From the cell containing the given text, extract its center point as (X, Y) coordinate. 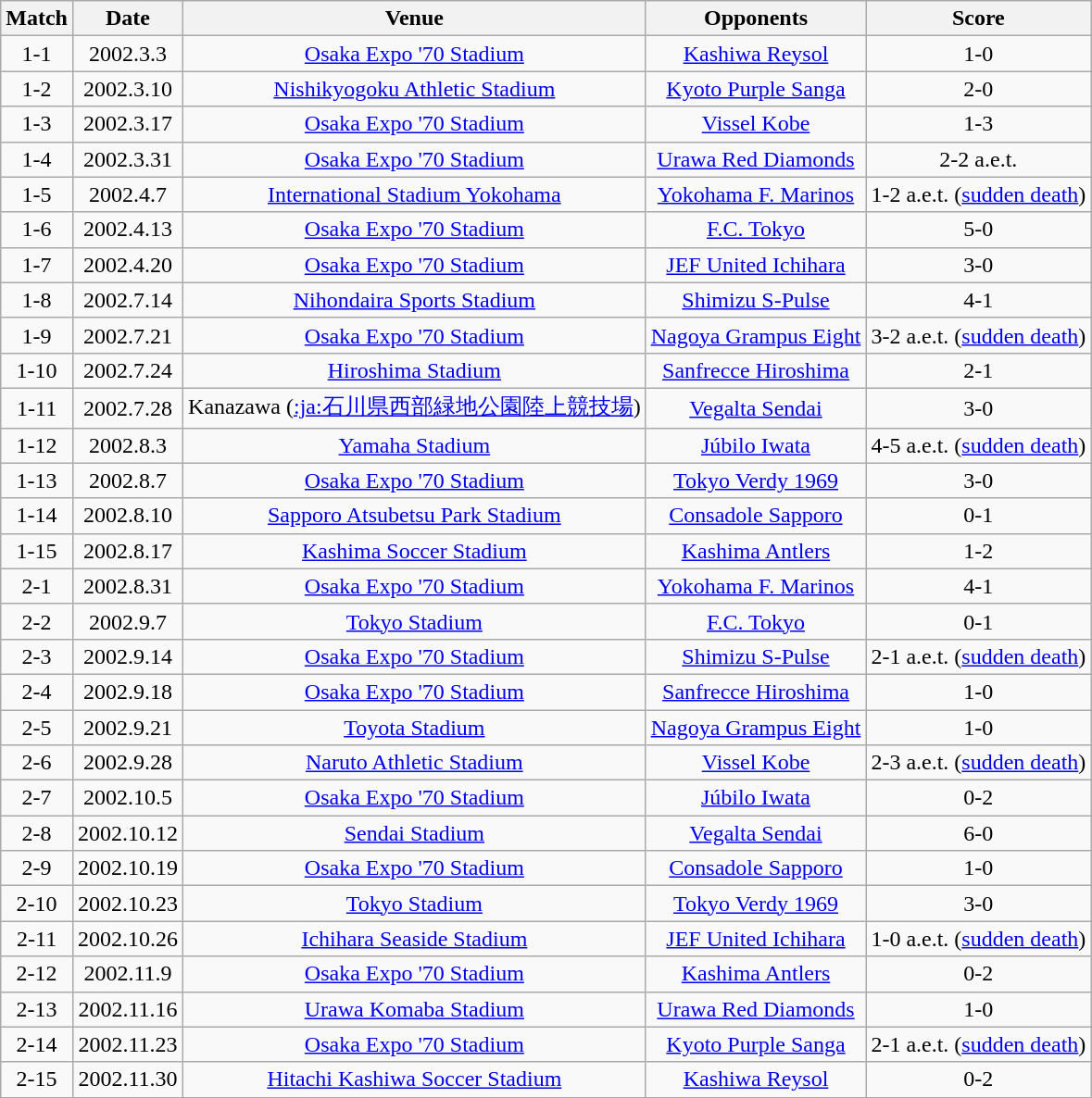
International Stadium Yokohama (415, 194)
2-8 (37, 833)
3-2 a.e.t. (sudden death) (978, 335)
2-3 (37, 656)
2-11 (37, 939)
2002.11.30 (128, 1079)
2002.10.23 (128, 904)
Kashima Soccer Stadium (415, 551)
1-9 (37, 335)
1-5 (37, 194)
1-4 (37, 159)
2002.11.23 (128, 1044)
2002.10.5 (128, 798)
2-5 (37, 727)
1-11 (37, 407)
2-12 (37, 974)
1-6 (37, 230)
Urawa Komaba Stadium (415, 1009)
Yamaha Stadium (415, 445)
2002.3.3 (128, 54)
2-9 (37, 868)
1-1 (37, 54)
2002.8.10 (128, 516)
2002.9.28 (128, 763)
2002.10.12 (128, 833)
2002.8.7 (128, 480)
2002.9.14 (128, 656)
4-5 a.e.t. (sudden death) (978, 445)
2002.4.13 (128, 230)
1-13 (37, 480)
2-15 (37, 1079)
2002.8.17 (128, 551)
2002.3.31 (128, 159)
Sapporo Atsubetsu Park Stadium (415, 516)
1-7 (37, 265)
2-14 (37, 1044)
Sendai Stadium (415, 833)
2002.7.14 (128, 300)
2-13 (37, 1009)
Toyota Stadium (415, 727)
2002.9.21 (128, 727)
1-8 (37, 300)
6-0 (978, 833)
Hiroshima Stadium (415, 370)
2002.3.10 (128, 89)
Venue (415, 19)
2-0 (978, 89)
2-3 a.e.t. (sudden death) (978, 763)
2002.11.16 (128, 1009)
2-6 (37, 763)
Nishikyogoku Athletic Stadium (415, 89)
2002.4.7 (128, 194)
5-0 (978, 230)
2-2 a.e.t. (978, 159)
2002.8.31 (128, 586)
2-4 (37, 692)
2002.3.17 (128, 124)
Kanazawa (:ja:石川県西部緑地公園陸上競技場) (415, 407)
1-12 (37, 445)
2002.10.26 (128, 939)
1-10 (37, 370)
Ichihara Seaside Stadium (415, 939)
Nihondaira Sports Stadium (415, 300)
Match (37, 19)
1-2 a.e.t. (sudden death) (978, 194)
1-14 (37, 516)
1-15 (37, 551)
2-2 (37, 621)
2002.9.18 (128, 692)
2002.4.20 (128, 265)
Opponents (756, 19)
2002.8.3 (128, 445)
2002.11.9 (128, 974)
Date (128, 19)
2002.7.28 (128, 407)
Naruto Athletic Stadium (415, 763)
2-7 (37, 798)
2002.9.7 (128, 621)
2002.7.24 (128, 370)
Score (978, 19)
2002.7.21 (128, 335)
2-10 (37, 904)
Hitachi Kashiwa Soccer Stadium (415, 1079)
2002.10.19 (128, 868)
1-0 a.e.t. (sudden death) (978, 939)
